Search for the cell housing the specified text and yield its [X, Y] center coordinate. 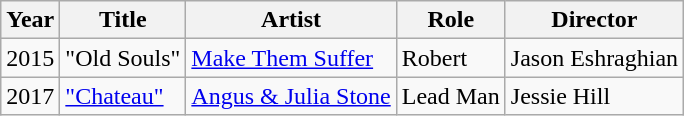
Angus & Julia Stone [291, 96]
Jessie Hill [594, 96]
Robert [450, 58]
Title [123, 20]
Jason Eshraghian [594, 58]
"Old Souls" [123, 58]
Lead Man [450, 96]
Make Them Suffer [291, 58]
2017 [30, 96]
Director [594, 20]
2015 [30, 58]
Year [30, 20]
"Chateau" [123, 96]
Role [450, 20]
Artist [291, 20]
